Find where the given text appears and provide that cell's center as (x, y) coordinate. 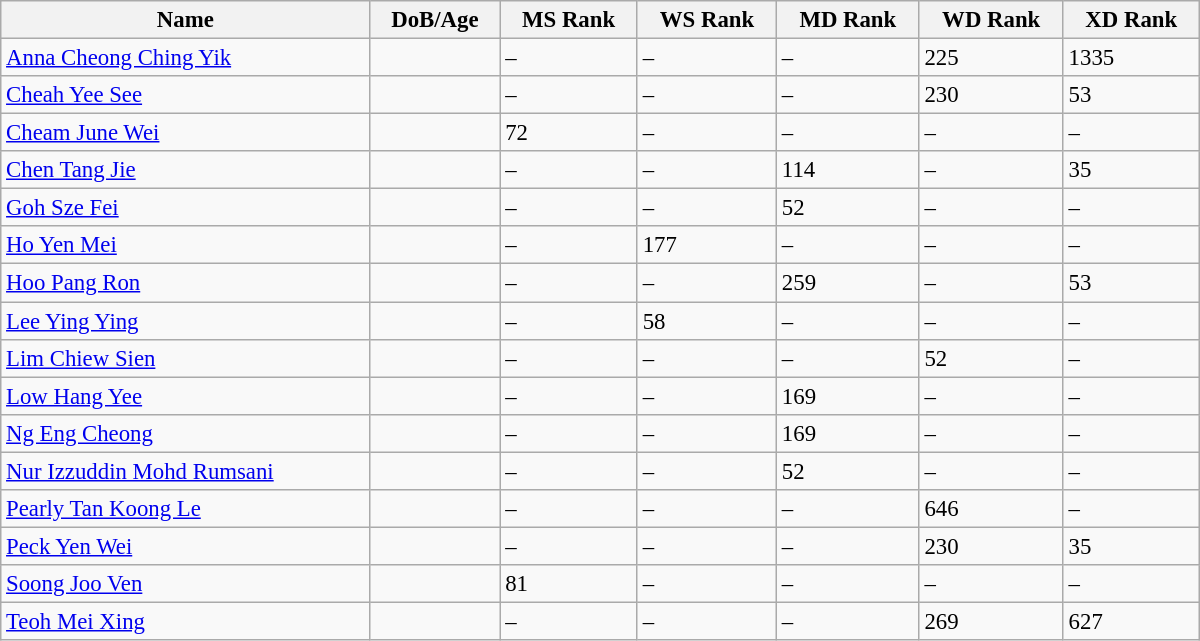
Nur Izzuddin Mohd Rumsani (186, 471)
WD Rank (991, 20)
DoB/Age (435, 20)
Teoh Mei Xing (186, 621)
72 (569, 133)
Hoo Pang Ron (186, 283)
Cheah Yee See (186, 95)
MS Rank (569, 20)
XD Rank (1131, 20)
627 (1131, 621)
81 (569, 584)
259 (848, 283)
Goh Sze Fei (186, 208)
Cheam June Wei (186, 133)
58 (706, 321)
Ng Eng Cheong (186, 433)
Low Hang Yee (186, 396)
269 (991, 621)
WS Rank (706, 20)
Peck Yen Wei (186, 546)
Name (186, 20)
114 (848, 170)
Ho Yen Mei (186, 245)
Lee Ying Ying (186, 321)
Chen Tang Jie (186, 170)
Lim Chiew Sien (186, 358)
Anna Cheong Ching Yik (186, 58)
MD Rank (848, 20)
646 (991, 509)
Pearly Tan Koong Le (186, 509)
177 (706, 245)
1335 (1131, 58)
Soong Joo Ven (186, 584)
225 (991, 58)
